Provide the [X, Y] coordinate of the cell's center where the given text is located.  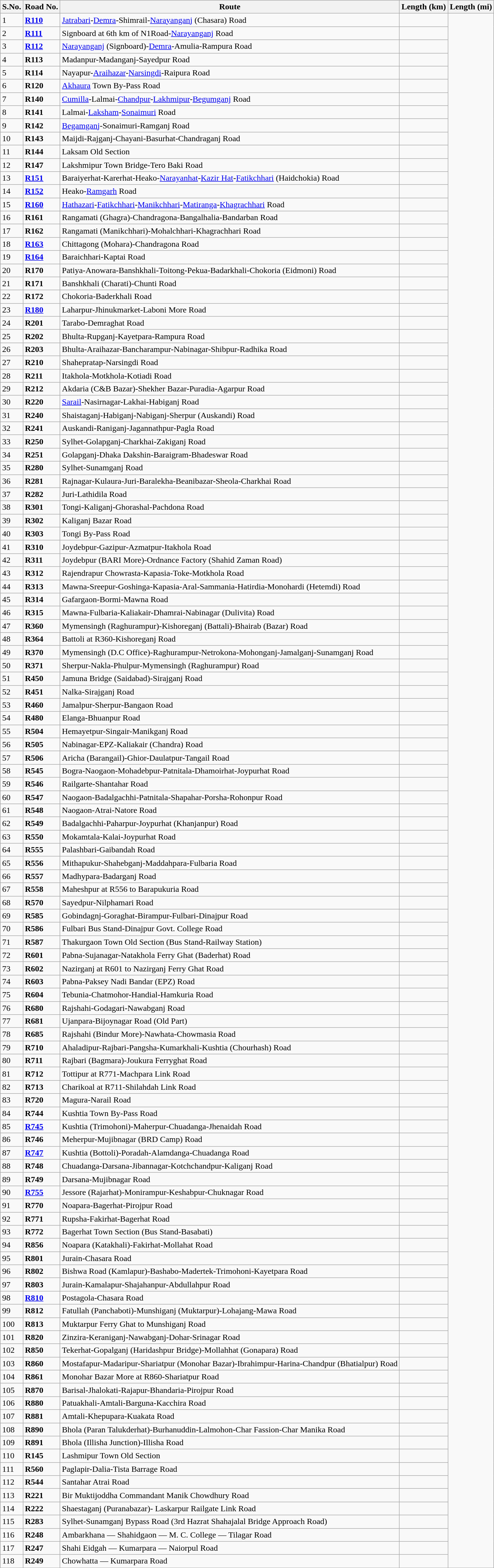
Rajshahi (Bindur More)-Nawhata-Chowmasia Road [230, 1034]
Patiya-Anowara-Banshkhali-Toitong-Pekua-Badarkhali-Chokoria (Eidmoni) Road [230, 270]
R558 [42, 889]
62 [12, 824]
Ahaladipur-Rajbari-Pangsha-Kumarkhali-Kushtia (Chourhash) Road [230, 1048]
R249 [42, 1561]
Madhypara-Badarganj Road [230, 876]
40 [12, 534]
R601 [42, 955]
R247 [42, 1548]
69 [12, 916]
Maijdi-Rajganj-Chayani-Basurhat-Chandraganj Road [230, 138]
Sylhet-Golapganj-Charkhai-Zakiganj Road [230, 442]
R685 [42, 1034]
3 [12, 46]
86 [12, 1140]
R812 [42, 1311]
83 [12, 1100]
58 [12, 771]
36 [12, 481]
Lalmai-Laksham-Sonaimuri Road [230, 112]
65 [12, 863]
R172 [42, 297]
R710 [42, 1048]
Chowhatta — Kumarpara Road [230, 1561]
95 [12, 1258]
90 [12, 1192]
Badalgachhi-Paharpur-Joypurhat (Khanjanpur) Road [230, 824]
R180 [42, 310]
R770 [42, 1205]
Length (mi) [471, 7]
Kushtia (Bottoli)-Poradah-Alamdanga-Chuadanga Road [230, 1153]
Barisal-Jhalokati-Rajapur-Bhandaria-Pirojpur Road [230, 1390]
Kushtia Town By-Pass Road [230, 1113]
6 [12, 86]
R545 [42, 771]
73 [12, 968]
Meherpur-Mujibnagar (BRD Camp) Road [230, 1140]
R140 [42, 99]
64 [12, 850]
30 [12, 402]
Thakurgaon Town Old Section (Bus Stand-Railway Station) [230, 942]
R550 [42, 837]
Noapara (Katakhali)-Fakirhat-Mollahat Road [230, 1245]
R162 [42, 231]
R544 [42, 1482]
R602 [42, 968]
R746 [42, 1140]
R870 [42, 1390]
R312 [42, 573]
Railgarte-Shantahar Road [230, 784]
53 [12, 705]
Postagola-Chasara Road [230, 1298]
Tongi By-Pass Road [230, 534]
Auskandi-Raniganj-Jagannathpur-Pagla Road [230, 428]
17 [12, 231]
57 [12, 758]
Rangamati (Ghagra)-Chandragona-Bangalhalia-Bandarban Road [230, 218]
R480 [42, 718]
Palashbari-Gaibandah Road [230, 850]
115 [12, 1522]
Sherpur-Nakla-Phulpur-Mymensingh (Raghurampur) Road [230, 665]
R145 [42, 1456]
94 [12, 1245]
Sayedpur-Nilphamari Road [230, 903]
18 [12, 244]
Golapganj-Dhaka Dakshin-Baraigram-Bhadeswar Road [230, 455]
Naogaon-Atrai-Natore Road [230, 810]
R160 [42, 205]
Santahar Atrai Road [230, 1482]
R250 [42, 442]
Mymensingh (Raghurampur)-Kishoreganj (Battali)-Bhairab (Bazar) Road [230, 626]
R556 [42, 863]
84 [12, 1113]
Joydebpur-Gazipur-Azmatpur-Itakhola Road [230, 547]
24 [12, 323]
Bishwa Road (Kamlapur)-Bashabo-Madertek-Trimohoni-Kayetpara Road [230, 1271]
Nayapur-Araihazar-Narsingdi-Raipura Road [230, 73]
9 [12, 125]
R164 [42, 257]
R152 [42, 191]
R801 [42, 1258]
R112 [42, 46]
105 [12, 1390]
R681 [42, 1021]
43 [12, 573]
92 [12, 1218]
Mymensingh (D.C Office)-Raghurampur-Netrokona-Mohonganj-Jamalganj-Sunamganj Road [230, 652]
116 [12, 1535]
49 [12, 652]
R748 [42, 1166]
96 [12, 1271]
45 [12, 600]
107 [12, 1416]
R604 [42, 995]
R201 [42, 323]
Muktarpur Ferry Ghat to Munshiganj Road [230, 1324]
R141 [42, 112]
Banshkhali (Charati)-Chunti Road [230, 283]
Lashmipur Town Old Section [230, 1456]
32 [12, 428]
R711 [42, 1061]
R147 [42, 165]
50 [12, 665]
Laksam Old Section [230, 152]
R241 [42, 428]
R114 [42, 73]
R301 [42, 507]
67 [12, 889]
S.No. [12, 7]
R248 [42, 1535]
10 [12, 138]
Pabna-Paksey Nadi Bandar (EPZ) Road [230, 981]
78 [12, 1034]
Lakshmipur Town Bridge-Tero Baki Road [230, 165]
Bhola (Paran Talukderhat)-Burhanuddin-Lalmohon-Char Fassion-Char Manika Road [230, 1430]
R460 [42, 705]
101 [12, 1337]
26 [12, 349]
Mawna-Sreepur-Goshinga-Kapasia-Aral-Sammania-Hatirdia-Monohardi (Hetemdi) Road [230, 587]
R281 [42, 481]
R222 [42, 1508]
Zinzira-Keraniganj-Nawabganj-Dohar-Srinagar Road [230, 1337]
Naogaon-Badalgachhi-Patnitala-Shapahar-Porsha-Rohonpur Road [230, 797]
42 [12, 560]
102 [12, 1350]
R311 [42, 560]
R210 [42, 362]
R680 [42, 1008]
R315 [42, 613]
113 [12, 1495]
R802 [42, 1271]
41 [12, 547]
R549 [42, 824]
Magura-Narail Road [230, 1100]
108 [12, 1430]
Rupsha-Fakirhat-Bagerhat Road [230, 1218]
R755 [42, 1192]
Signboard at 6th km of N1Road-Narayanganj Road [230, 33]
Ambarkhana — Shahidgaon — M. C. College — Tilagar Road [230, 1535]
2 [12, 33]
Bhola (Illisha Junction)-Illisha Road [230, 1443]
75 [12, 995]
56 [12, 744]
Gafargaon-Bormi-Mawna Road [230, 600]
Gobindagnj-Goraghat-Birampur-Fulbari-Dinajpur Road [230, 916]
Mawna-Fulbaria-Kaliakair-Dhamrai-Nabinagar (Dulivita) Road [230, 613]
71 [12, 942]
Sylhet-Sunamganj Bypass Road (3rd Hazrat Shahajalal Bridge Approach Road) [230, 1522]
111 [12, 1469]
Kaliganj Bazar Road [230, 520]
R720 [42, 1100]
47 [12, 626]
87 [12, 1153]
38 [12, 507]
Cumilla-Lalmai-Chandpur-Lakhmipur-Begumganj Road [230, 99]
R555 [42, 850]
R221 [42, 1495]
Rajshahi-Godagari-Nawabganj Road [230, 1008]
21 [12, 283]
Chokoria-Baderkhali Road [230, 297]
Sylhet-Sunamganj Road [230, 468]
106 [12, 1403]
R151 [42, 178]
Jamalpur-Sherpur-Bangaon Road [230, 705]
79 [12, 1048]
8 [12, 112]
R170 [42, 270]
R360 [42, 626]
R310 [42, 547]
Tekerhat-Gopalganj (Haridashpur Bridge)-Mollahhat (Gonapara) Road [230, 1350]
R371 [42, 665]
Rajnagar-Kulaura-Juri-Baralekha-Beanibazar-Sheola-Charkhai Road [230, 481]
63 [12, 837]
R820 [42, 1337]
R772 [42, 1232]
5 [12, 73]
R504 [42, 731]
R890 [42, 1430]
Rajendrapur Chowrasta-Kapasia-Toke-Motkhola Road [230, 573]
19 [12, 257]
R120 [42, 86]
Narayanganj (Signboard)-Demra-Amulia-Rampura Road [230, 46]
66 [12, 876]
25 [12, 336]
Jamuna Bridge (Saidabad)-Sirajganj Road [230, 679]
Jatrabari-Demra-Shimrail-Narayanganj (Chasara) Road [230, 20]
Mokamtala-Kalai-Joypurhat Road [230, 837]
Paglapir-Dalia-Tista Barrage Road [230, 1469]
Bir Muktijoddha Commandant Manik Chowdhury Road [230, 1495]
R856 [42, 1245]
Fatullah (Panchaboti)-Munshiganj (Muktarpur)-Lohajang-Mawa Road [230, 1311]
Ujanpara-Bijoynagar Road (Old Part) [230, 1021]
44 [12, 587]
R557 [42, 876]
R143 [42, 138]
11 [12, 152]
114 [12, 1508]
7 [12, 99]
R810 [42, 1298]
R548 [42, 810]
Shaestaganj (Puranabazar)- Laskarpur Railgate Link Road [230, 1508]
R212 [42, 389]
Route [230, 7]
Begamganj-Sonaimuri-Ramganj Road [230, 125]
Shahi Eidgah — Kumarpara — Naiorpul Road [230, 1548]
118 [12, 1561]
R142 [42, 125]
R585 [42, 916]
Hemayetpur-Singair-Manikganj Road [230, 731]
R860 [42, 1363]
Aricha (Barangail)-Ghior-Daulatpur-Tangail Road [230, 758]
R744 [42, 1113]
Shaistaganj-Habiganj-Nabiganj-Sherpur (Auskandi) Road [230, 415]
Mithapukur-Shahebganj-Maddahpara-Fulbaria Road [230, 863]
R745 [42, 1126]
82 [12, 1087]
R546 [42, 784]
80 [12, 1061]
Madanpur-Madanganj-Sayedpur Road [230, 60]
112 [12, 1482]
60 [12, 797]
Rangamati (Manikchhari)-Mohalchhari-Khagrachhari Road [230, 231]
Noapara-Bagerhat-Pirojpur Road [230, 1205]
R450 [42, 679]
74 [12, 981]
14 [12, 191]
Bagerhat Town Section (Bus Stand-Basabati) [230, 1232]
Charikoal at R711-Shilahdah Link Road [230, 1087]
R547 [42, 797]
R570 [42, 903]
1 [12, 20]
R713 [42, 1087]
R313 [42, 587]
68 [12, 903]
R282 [42, 494]
85 [12, 1126]
61 [12, 810]
Chuadanga-Darsana-Jibannagar-Kotchchandpur-Kaliganj Road [230, 1166]
R586 [42, 929]
R251 [42, 455]
Juri-Lathidila Road [230, 494]
16 [12, 218]
13 [12, 178]
R144 [42, 152]
54 [12, 718]
109 [12, 1443]
20 [12, 270]
103 [12, 1363]
R587 [42, 942]
Tarabo-Demraghat Road [230, 323]
46 [12, 613]
Nabinagar-EPZ-Kaliakair (Chandra) Road [230, 744]
R110 [42, 20]
37 [12, 494]
77 [12, 1021]
R161 [42, 218]
R111 [42, 33]
Jurain-Chasara Road [230, 1258]
55 [12, 731]
Joydebpur (BARI More)-Ordnance Factory (Shahid Zaman Road) [230, 560]
R202 [42, 336]
R881 [42, 1416]
R283 [42, 1522]
100 [12, 1324]
Rajbari (Bagmara)-Joukura Ferryghat Road [230, 1061]
98 [12, 1298]
Amtali-Khepupara-Kuakata Road [230, 1416]
R113 [42, 60]
R211 [42, 375]
Hathazari-Fatikchhari-Manikchhari-Matiranga-Khagrachhari Road [230, 205]
23 [12, 310]
Road No. [42, 7]
Laharpur-Jhinukmarket-Laboni More Road [230, 310]
70 [12, 929]
12 [12, 165]
R302 [42, 520]
28 [12, 375]
117 [12, 1548]
R506 [42, 758]
R749 [42, 1179]
R303 [42, 534]
Monohar Bazar More at R860-Shariatpur Road [230, 1377]
72 [12, 955]
R370 [42, 652]
Bhulta-Rupganj-Kayetpara-Rampura Road [230, 336]
R880 [42, 1403]
R171 [42, 283]
89 [12, 1179]
81 [12, 1074]
Darsana-Mujibnagar Road [230, 1179]
R203 [42, 349]
R314 [42, 600]
97 [12, 1285]
R891 [42, 1443]
Nalka-Sirajganj Road [230, 692]
R451 [42, 692]
Elanga-Bhuanpur Road [230, 718]
59 [12, 784]
Baraichhari-Kaptai Road [230, 257]
R861 [42, 1377]
Heako-Ramgarh Road [230, 191]
Length (km) [424, 7]
Jessore (Rajarhat)-Monirampur-Keshabpur-Chuknagar Road [230, 1192]
104 [12, 1377]
34 [12, 455]
Patuakhali-Amtali-Barguna-Kacchira Road [230, 1403]
Tottipur at R771-Machpara Link Road [230, 1074]
R771 [42, 1218]
R850 [42, 1350]
88 [12, 1166]
Nazirganj at R601 to Nazirganj Ferry Ghat Road [230, 968]
27 [12, 362]
Tongi-Kaliganj-Ghorashal-Pachdona Road [230, 507]
R803 [42, 1285]
Bhulta-Araihazar-Bancharampur-Nabinagar-Shibpur-Radhika Road [230, 349]
R280 [42, 468]
48 [12, 639]
Kushtia (Trimohoni)-Maherpur-Chuadanga-Jhenaidah Road [230, 1126]
93 [12, 1232]
R163 [42, 244]
Akhaura Town By-Pass Road [230, 86]
Jurain-Kamalapur-Shajahanpur-Abdullahpur Road [230, 1285]
R603 [42, 981]
Itakhola-Motkhola-Kotiadi Road [230, 375]
Baraiyerhat-Karerhat-Heako-Narayanhat-Kazir Hat-Fatikchhari (Haidchokia) Road [230, 178]
33 [12, 442]
4 [12, 60]
Maheshpur at R556 to Barapukuria Road [230, 889]
39 [12, 520]
15 [12, 205]
Sarail-Nasirnagar-Lakhai-Habiganj Road [230, 402]
R220 [42, 402]
52 [12, 692]
R364 [42, 639]
22 [12, 297]
Tebunia-Chatmohor-Handial-Hamkuria Road [230, 995]
76 [12, 1008]
51 [12, 679]
Shahepratap-Narsingdi Road [230, 362]
R505 [42, 744]
Pabna-Sujanagar-Natakhola Ferry Ghat (Baderhat) Road [230, 955]
R712 [42, 1074]
Battoli at R360-Kishoreganj Road [230, 639]
110 [12, 1456]
Akdaria (C&B Bazar)-Shekher Bazar-Puradia-Agarpur Road [230, 389]
Fulbari Bus Stand-Dinajpur Govt. College Road [230, 929]
91 [12, 1205]
Bogra-Naogaon-Mohadebpur-Patnitala-Dhamoirhat-Joypurhat Road [230, 771]
R813 [42, 1324]
99 [12, 1311]
R240 [42, 415]
35 [12, 468]
R747 [42, 1153]
31 [12, 415]
Mostafapur-Madaripur-Shariatpur (Monohar Bazar)-Ibrahimpur-Harina-Chandpur (Bhatialpur) Road [230, 1363]
Chittagong (Mohara)-Chandragona Road [230, 244]
29 [12, 389]
R560 [42, 1469]
